Find where the given text appears and provide that cell's center as (x, y) coordinate. 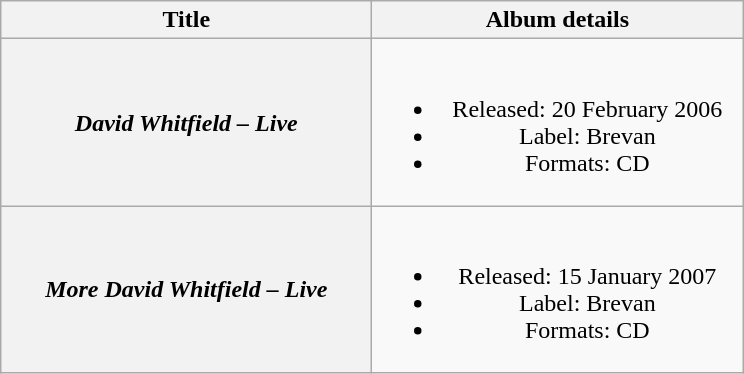
Album details (558, 20)
More David Whitfield – Live (186, 290)
David Whitfield – Live (186, 122)
Title (186, 20)
Released: 20 February 2006Label: BrevanFormats: CD (558, 122)
Released: 15 January 2007Label: BrevanFormats: CD (558, 290)
